Provide the (x, y) coordinate of the cell's center where the given text is located.  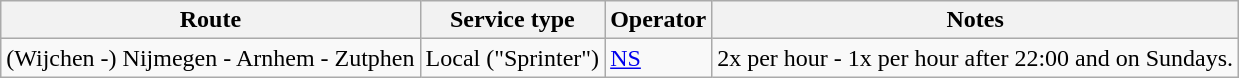
Notes (976, 20)
Service type (512, 20)
(Wijchen -) Nijmegen - Arnhem - Zutphen (210, 58)
Route (210, 20)
2x per hour - 1x per hour after 22:00 and on Sundays. (976, 58)
NS (658, 58)
Local ("Sprinter") (512, 58)
Operator (658, 20)
